Provide the (x, y) coordinate of the cell's center where the given text is located.  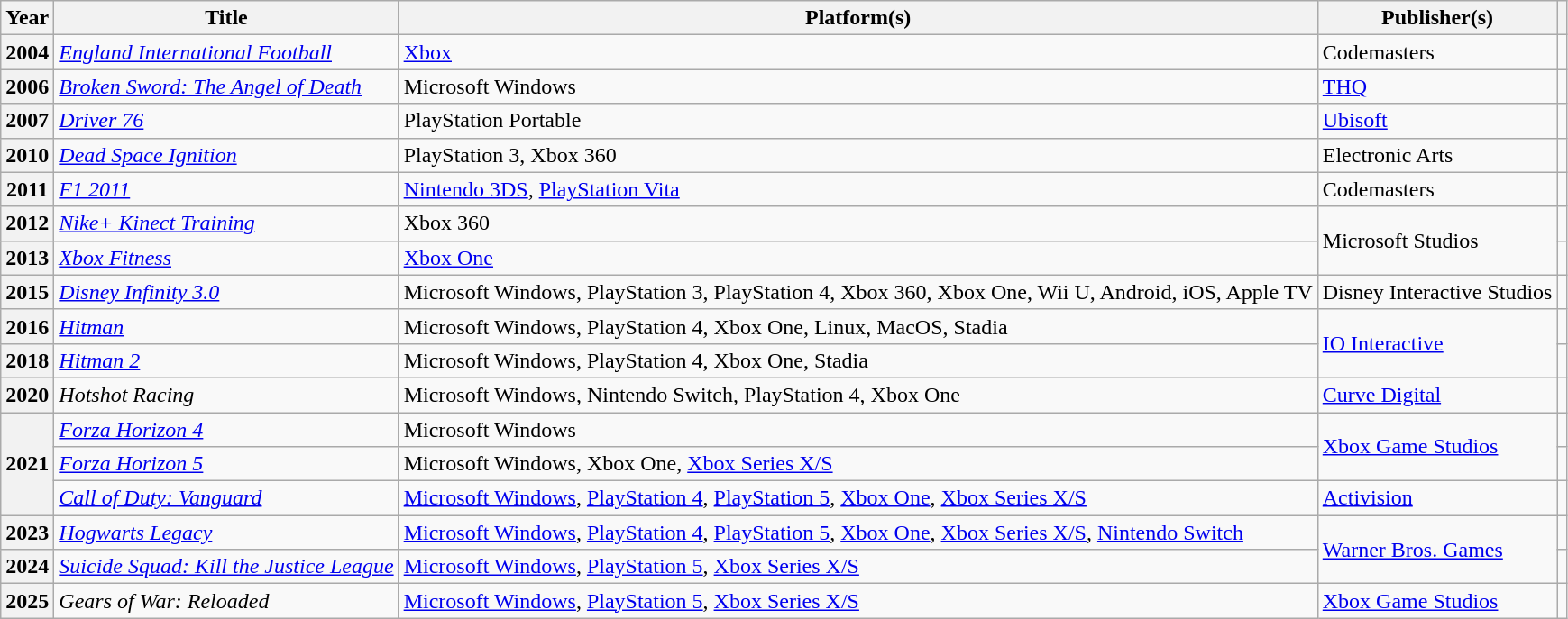
PlayStation 3, Xbox 360 (858, 155)
Call of Duty: Vanguard (226, 498)
Hogwarts Legacy (226, 533)
Warner Bros. Games (1437, 550)
Curve Digital (1437, 395)
Nike+ Kinect Training (226, 223)
England International Football (226, 52)
THQ (1437, 86)
Title (226, 18)
Nintendo 3DS, PlayStation Vita (858, 189)
Microsoft Windows, PlayStation 4, Xbox One, Stadia (858, 360)
2007 (27, 121)
2004 (27, 52)
Microsoft Windows, PlayStation 4, PlayStation 5, Xbox One, Xbox Series X/S, Nintendo Switch (858, 533)
Suicide Squad: Kill the Justice League (226, 567)
Microsoft Windows, PlayStation 4, PlayStation 5, Xbox One, Xbox Series X/S (858, 498)
Year (27, 18)
2010 (27, 155)
2018 (27, 360)
2023 (27, 533)
2015 (27, 292)
Forza Horizon 4 (226, 430)
F1 2011 (226, 189)
Dead Space Ignition (226, 155)
Platform(s) (858, 18)
2013 (27, 258)
Microsoft Windows, PlayStation 3, PlayStation 4, Xbox 360, Xbox One, Wii U, Android, iOS, Apple TV (858, 292)
2016 (27, 326)
Microsoft Windows, PlayStation 4, Xbox One, Linux, MacOS, Stadia (858, 326)
2012 (27, 223)
Xbox 360 (858, 223)
Hitman (226, 326)
Microsoft Windows, Nintendo Switch, PlayStation 4, Xbox One (858, 395)
2021 (27, 464)
Driver 76 (226, 121)
Disney Infinity 3.0 (226, 292)
IO Interactive (1437, 343)
Xbox Fitness (226, 258)
Xbox One (858, 258)
2006 (27, 86)
Publisher(s) (1437, 18)
2025 (27, 601)
2020 (27, 395)
Hotshot Racing (226, 395)
Microsoft Windows, Xbox One, Xbox Series X/S (858, 464)
2024 (27, 567)
Broken Sword: The Angel of Death (226, 86)
Gears of War: Reloaded (226, 601)
Electronic Arts (1437, 155)
Xbox (858, 52)
Ubisoft (1437, 121)
Hitman 2 (226, 360)
2011 (27, 189)
PlayStation Portable (858, 121)
Microsoft Studios (1437, 241)
Forza Horizon 5 (226, 464)
Disney Interactive Studios (1437, 292)
Activision (1437, 498)
